Pinpoint the cell where the given text exists, returning its (X, Y) midpoint coordinate. 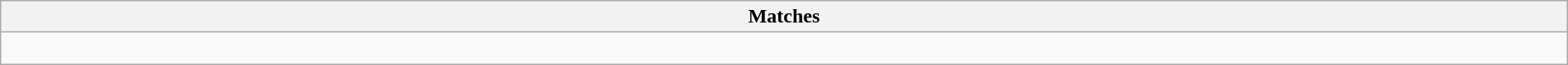
Matches (784, 17)
